Identify which cell holds the provided text, then report its (X, Y) central coordinate. 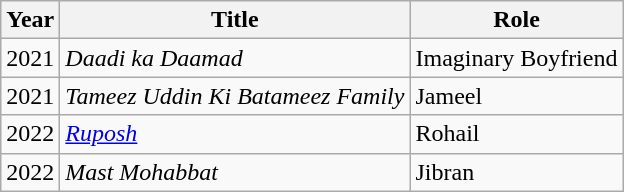
Ruposh (235, 134)
Imaginary Boyfriend (516, 58)
Role (516, 20)
Year (30, 20)
Mast Mohabbat (235, 172)
Jibran (516, 172)
Tameez Uddin Ki Batameez Family (235, 96)
Rohail (516, 134)
Jameel (516, 96)
Title (235, 20)
Daadi ka Daamad (235, 58)
